Locate the cell with the specified text and output its [x, y] center coordinate. 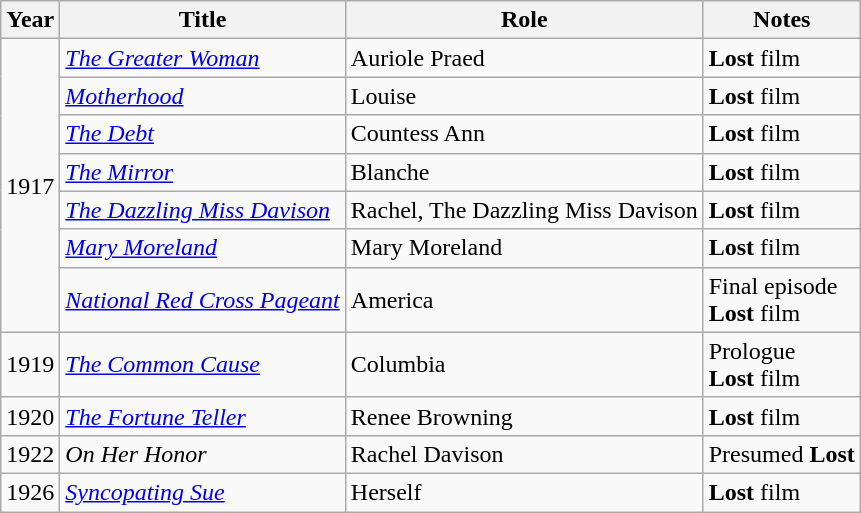
The Debt [203, 134]
Blanche [524, 172]
The Fortune Teller [203, 416]
Louise [524, 96]
Year [30, 20]
Rachel Davison [524, 454]
America [524, 300]
Columbia [524, 364]
The Dazzling Miss Davison [203, 210]
The Common Cause [203, 364]
The Greater Woman [203, 58]
Presumed Lost [782, 454]
Notes [782, 20]
Title [203, 20]
Role [524, 20]
Final episodeLost film [782, 300]
National Red Cross Pageant [203, 300]
PrologueLost film [782, 364]
Auriole Praed [524, 58]
1922 [30, 454]
Rachel, The Dazzling Miss Davison [524, 210]
Countess Ann [524, 134]
1920 [30, 416]
Motherhood [203, 96]
1919 [30, 364]
Herself [524, 492]
The Mirror [203, 172]
Syncopating Sue [203, 492]
Renee Browning [524, 416]
On Her Honor [203, 454]
1917 [30, 186]
1926 [30, 492]
